Determine the (X, Y) coordinate at the center of the cell enclosing the given text.  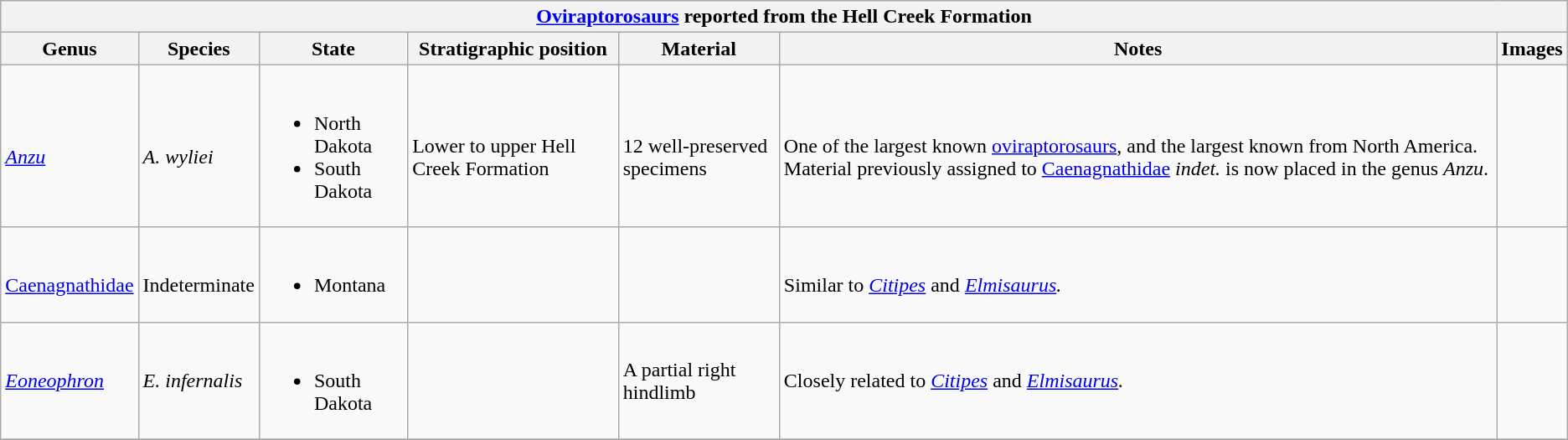
12 well-preserved specimens (699, 146)
Closely related to Citipes and Elmisaurus. (1137, 380)
State (333, 49)
Oviraptorosaurs reported from the Hell Creek Formation (784, 17)
Genus (70, 49)
Anzu (70, 146)
Eoneophron (70, 380)
Material (699, 49)
Stratigraphic position (513, 49)
Montana (333, 275)
Similar to Citipes and Elmisaurus. (1137, 275)
North DakotaSouth Dakota (333, 146)
South Dakota (333, 380)
Species (199, 49)
Notes (1137, 49)
Caenagnathidae (70, 275)
A. wyliei (199, 146)
E. infernalis (199, 380)
Lower to upper Hell Creek Formation (513, 146)
A partial right hindlimb (699, 380)
Images (1532, 49)
Indeterminate (199, 275)
